Return the (X, Y) coordinate for the center point of the cell that contains the specified text.  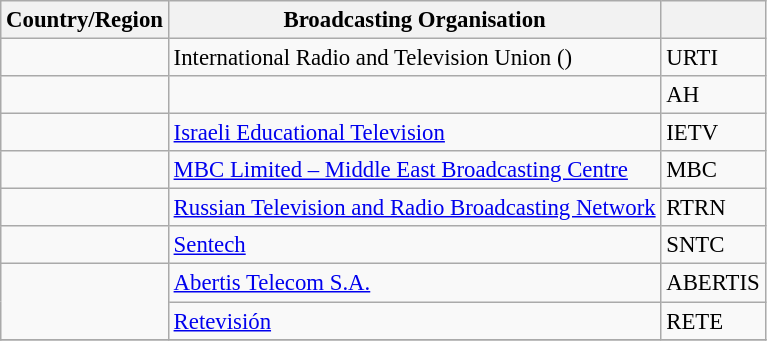
MBC Limited – Middle East Broadcasting Centre (414, 170)
AH (713, 95)
Sentech (414, 245)
International Radio and Television Union () (414, 58)
Retevisión (414, 321)
Russian Television and Radio Broadcasting Network (414, 208)
Israeli Educational Television (414, 133)
RETE (713, 321)
URTI (713, 58)
SNTC (713, 245)
Abertis Telecom S.A. (414, 283)
Country/Region (85, 20)
IETV (713, 133)
Broadcasting Organisation (414, 20)
RTRN (713, 208)
ABERTIS (713, 283)
MBC (713, 170)
